For the text-containing cell, return its midpoint in [x, y] coordinate format. 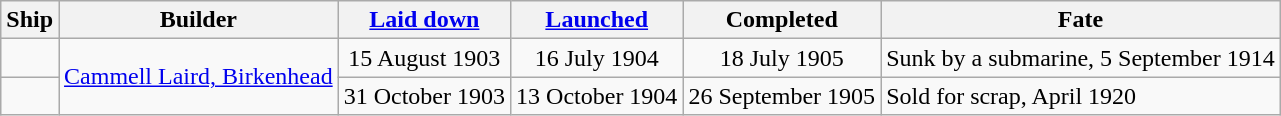
Launched [597, 20]
Fate [1081, 20]
Completed [782, 20]
26 September 1905 [782, 96]
Sunk by a submarine, 5 September 1914 [1081, 58]
15 August 1903 [424, 58]
13 October 1904 [597, 96]
Sold for scrap, April 1920 [1081, 96]
Cammell Laird, Birkenhead [199, 77]
18 July 1905 [782, 58]
16 July 1904 [597, 58]
31 October 1903 [424, 96]
Ship [30, 20]
Builder [199, 20]
Laid down [424, 20]
